Scan for the cell matching the given text and deliver its [X, Y] coordinate at center. 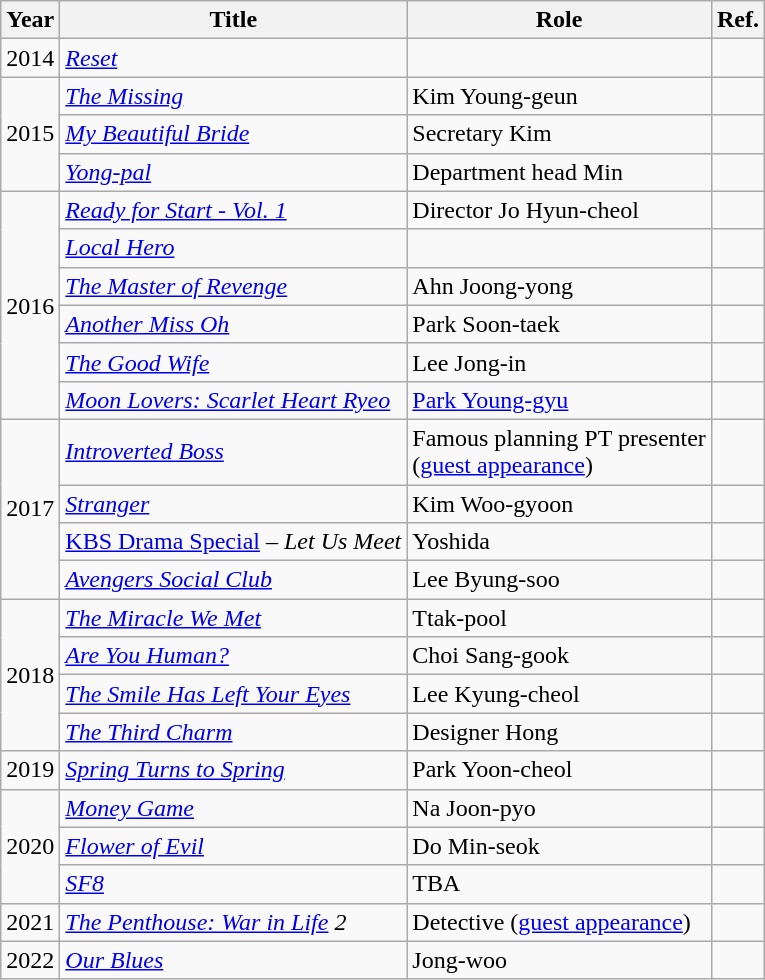
Money Game [234, 808]
Spring Turns to Spring [234, 770]
Department head Min [560, 172]
2022 [30, 960]
2015 [30, 134]
Designer Hong [560, 732]
Detective (guest appearance) [560, 922]
Yong-pal [234, 172]
Lee Byung-soo [560, 580]
2016 [30, 305]
Flower of Evil [234, 846]
Local Hero [234, 248]
Moon Lovers: Scarlet Heart Ryeo [234, 400]
The Missing [234, 96]
The Good Wife [234, 362]
The Smile Has Left Your Eyes [234, 694]
SF8 [234, 884]
Yoshida [560, 542]
The Penthouse: War in Life 2 [234, 922]
Another Miss Oh [234, 324]
My Beautiful Bride [234, 134]
Park Yoon-cheol [560, 770]
2021 [30, 922]
KBS Drama Special – Let Us Meet [234, 542]
Secretary Kim [560, 134]
Park Young-gyu [560, 400]
Our Blues [234, 960]
Na Joon-pyo [560, 808]
Famous planning PT presenter(guest appearance) [560, 452]
2017 [30, 508]
Ttak-pool [560, 618]
The Miracle We Met [234, 618]
Title [234, 20]
Park Soon-taek [560, 324]
Stranger [234, 503]
The Master of Revenge [234, 286]
Choi Sang-gook [560, 656]
Director Jo Hyun-cheol [560, 210]
Year [30, 20]
Introverted Boss [234, 452]
2020 [30, 846]
Jong-woo [560, 960]
The Third Charm [234, 732]
2019 [30, 770]
Avengers Social Club [234, 580]
Ready for Start - Vol. 1 [234, 210]
Reset [234, 58]
Lee Kyung-cheol [560, 694]
Ref. [738, 20]
TBA [560, 884]
Role [560, 20]
Are You Human? [234, 656]
Kim Woo-gyoon [560, 503]
2014 [30, 58]
Ahn Joong-yong [560, 286]
Lee Jong-in [560, 362]
Kim Young-geun [560, 96]
Do Min-seok [560, 846]
2018 [30, 675]
